Capture the cell that displays the provided text and extract its (X, Y) central coordinate. 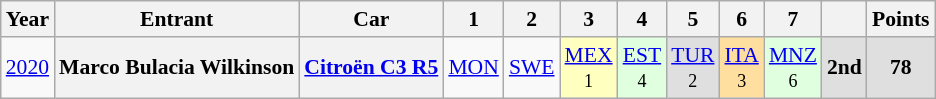
5 (692, 19)
6 (741, 19)
Year (28, 19)
78 (901, 68)
Entrant (176, 19)
3 (589, 19)
2nd (844, 68)
ITA3 (741, 68)
4 (642, 19)
SWE (532, 68)
MON (474, 68)
TUR2 (692, 68)
7 (793, 19)
2020 (28, 68)
Citroën C3 R5 (371, 68)
MNZ6 (793, 68)
EST4 (642, 68)
Points (901, 19)
MEX1 (589, 68)
2 (532, 19)
1 (474, 19)
Car (371, 19)
Marco Bulacia Wilkinson (176, 68)
